For the text-containing cell, return its midpoint in (X, Y) coordinate format. 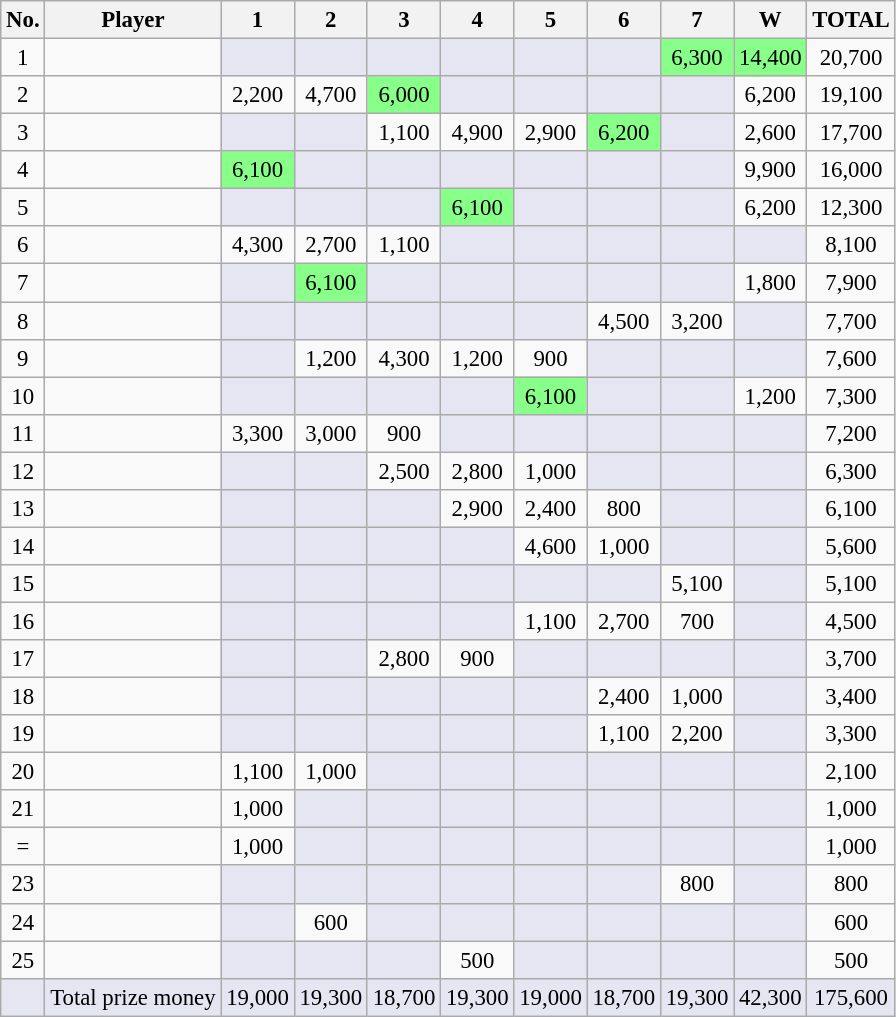
13 (23, 509)
4,600 (550, 546)
9,900 (770, 170)
8,100 (851, 245)
3,200 (696, 321)
5,600 (851, 546)
7,300 (851, 396)
17,700 (851, 133)
12,300 (851, 208)
23 (23, 885)
19 (23, 734)
TOTAL (851, 20)
7,600 (851, 358)
2,100 (851, 772)
10 (23, 396)
= (23, 847)
Total prize money (133, 997)
11 (23, 433)
42,300 (770, 997)
18 (23, 697)
16 (23, 621)
3,400 (851, 697)
14 (23, 546)
W (770, 20)
19,100 (851, 95)
14,400 (770, 58)
700 (696, 621)
17 (23, 659)
21 (23, 809)
Player (133, 20)
175,600 (851, 997)
12 (23, 471)
24 (23, 922)
4,700 (330, 95)
7,700 (851, 321)
6,000 (404, 95)
20 (23, 772)
9 (23, 358)
7,900 (851, 283)
16,000 (851, 170)
25 (23, 960)
No. (23, 20)
8 (23, 321)
1,800 (770, 283)
15 (23, 584)
20,700 (851, 58)
3,000 (330, 433)
3,700 (851, 659)
4,900 (478, 133)
2,500 (404, 471)
2,600 (770, 133)
7,200 (851, 433)
